Provide the [x, y] coordinate of the cell's center where the given text is located.  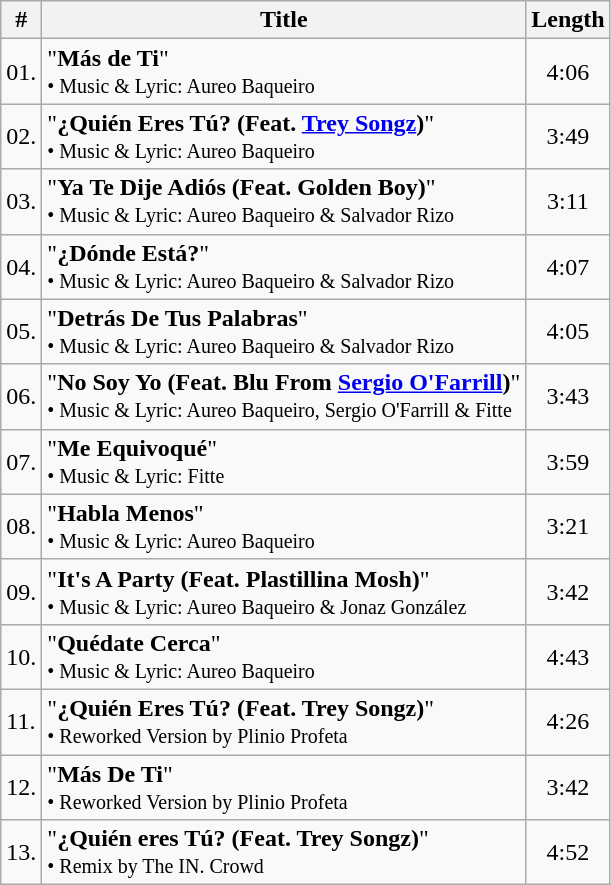
Title [284, 20]
11. [22, 722]
"Detrás De Tus Palabras"• Music & Lyric: Aureo Baqueiro & Salvador Rizo [284, 332]
"¿Dónde Está?"• Music & Lyric: Aureo Baqueiro & Salvador Rizo [284, 266]
03. [22, 202]
05. [22, 332]
4:52 [568, 852]
"Me Equivoqué"• Music & Lyric: Fitte [284, 462]
# [22, 20]
3:21 [568, 526]
02. [22, 136]
"¿Quién Eres Tú? (Feat. Trey Songz)"• Music & Lyric: Aureo Baqueiro [284, 136]
4:26 [568, 722]
04. [22, 266]
01. [22, 72]
"Quédate Cerca"• Music & Lyric: Aureo Baqueiro [284, 656]
09. [22, 592]
Length [568, 20]
07. [22, 462]
"Habla Menos"• Music & Lyric: Aureo Baqueiro [284, 526]
"Más De Ti"• Reworked Version by Plinio Profeta [284, 786]
"Ya Te Dije Adiós (Feat. Golden Boy)"• Music & Lyric: Aureo Baqueiro & Salvador Rizo [284, 202]
"No Soy Yo (Feat. Blu From Sergio O'Farrill)"• Music & Lyric: Aureo Baqueiro, Sergio O'Farrill & Fitte [284, 396]
4:43 [568, 656]
12. [22, 786]
3:11 [568, 202]
4:05 [568, 332]
"Más de Ti"• Music & Lyric: Aureo Baqueiro [284, 72]
4:07 [568, 266]
3:43 [568, 396]
3:59 [568, 462]
10. [22, 656]
13. [22, 852]
4:06 [568, 72]
"¿Quién eres Tú? (Feat. Trey Songz)"• Remix by The IN. Crowd [284, 852]
06. [22, 396]
08. [22, 526]
3:49 [568, 136]
"It's A Party (Feat. Plastillina Mosh)"• Music & Lyric: Aureo Baqueiro & Jonaz González [284, 592]
"¿Quién Eres Tú? (Feat. Trey Songz)"• Reworked Version by Plinio Profeta [284, 722]
